For the text-containing cell, return its midpoint in (X, Y) coordinate format. 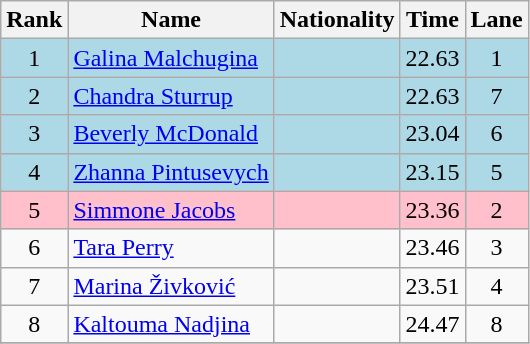
Tara Perry (171, 248)
Marina Živković (171, 286)
Chandra Sturrup (171, 96)
23.04 (432, 134)
Rank (34, 20)
Zhanna Pintusevych (171, 172)
Lane (496, 20)
Galina Malchugina (171, 58)
23.15 (432, 172)
24.47 (432, 324)
Nationality (337, 20)
Beverly McDonald (171, 134)
Name (171, 20)
Time (432, 20)
23.36 (432, 210)
Simmone Jacobs (171, 210)
23.51 (432, 286)
Kaltouma Nadjina (171, 324)
23.46 (432, 248)
